Determine the [x, y] coordinate at the center of the cell enclosing the given text.  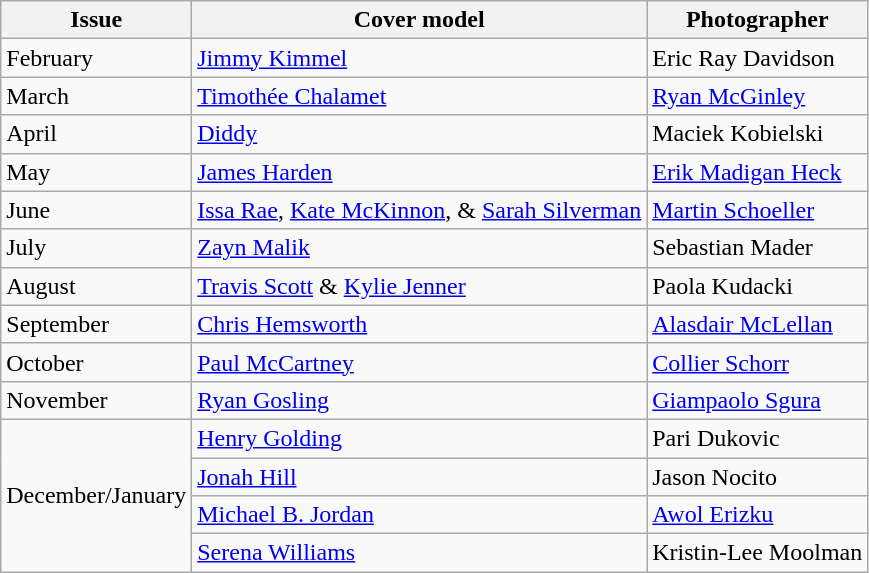
April [96, 134]
Alasdair McLellan [758, 324]
Issue [96, 20]
October [96, 362]
Pari Dukovic [758, 438]
Kristin-Lee Moolman [758, 553]
Paul McCartney [420, 362]
Awol Erizku [758, 515]
August [96, 286]
Serena Williams [420, 553]
Issa Rae, Kate McKinnon, & Sarah Silverman [420, 210]
Eric Ray Davidson [758, 58]
Zayn Malik [420, 248]
Paola Kudacki [758, 286]
Jonah Hill [420, 477]
Erik Madigan Heck [758, 172]
Collier Schorr [758, 362]
September [96, 324]
June [96, 210]
James Harden [420, 172]
Michael B. Jordan [420, 515]
February [96, 58]
Cover model [420, 20]
Chris Hemsworth [420, 324]
November [96, 400]
Henry Golding [420, 438]
Diddy [420, 134]
Sebastian Mader [758, 248]
Ryan Gosling [420, 400]
Ryan McGinley [758, 96]
December/January [96, 495]
Timothée Chalamet [420, 96]
Travis Scott & Kylie Jenner [420, 286]
July [96, 248]
Jason Nocito [758, 477]
Jimmy Kimmel [420, 58]
Maciek Kobielski [758, 134]
May [96, 172]
March [96, 96]
Martin Schoeller [758, 210]
Photographer [758, 20]
Giampaolo Sgura [758, 400]
